Output the [X, Y] coordinate of the center of the cell containing the given text.  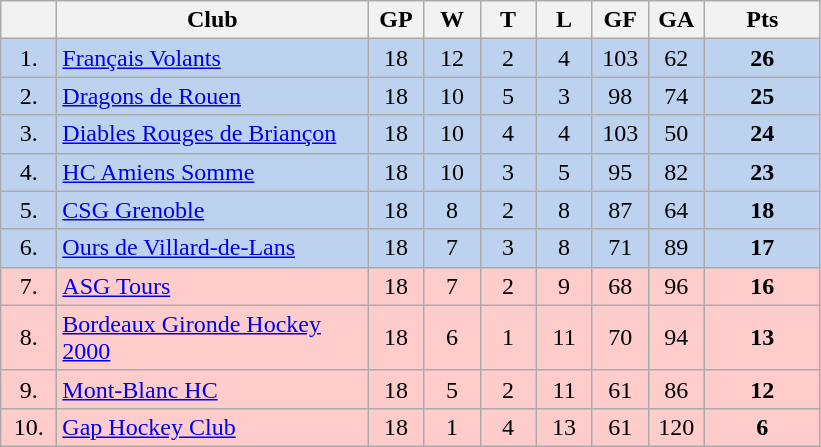
120 [676, 427]
GA [676, 20]
98 [620, 96]
Dragons de Rouen [212, 96]
Gap Hockey Club [212, 427]
74 [676, 96]
94 [676, 338]
2. [29, 96]
96 [676, 286]
82 [676, 172]
GF [620, 20]
7. [29, 286]
HC Amiens Somme [212, 172]
Pts [762, 20]
4. [29, 172]
ASG Tours [212, 286]
50 [676, 134]
GP [396, 20]
6. [29, 248]
70 [620, 338]
16 [762, 286]
5. [29, 210]
17 [762, 248]
86 [676, 389]
24 [762, 134]
64 [676, 210]
Mont-Blanc HC [212, 389]
T [508, 20]
Ours de Villard-de-Lans [212, 248]
71 [620, 248]
25 [762, 96]
89 [676, 248]
87 [620, 210]
Bordeaux Gironde Hockey 2000 [212, 338]
23 [762, 172]
1. [29, 58]
95 [620, 172]
62 [676, 58]
9 [564, 286]
8. [29, 338]
L [564, 20]
10. [29, 427]
9. [29, 389]
CSG Grenoble [212, 210]
Diables Rouges de Briançon [212, 134]
26 [762, 58]
68 [620, 286]
3. [29, 134]
Club [212, 20]
W [452, 20]
Français Volants [212, 58]
